Identify which cell holds the provided text, then report its [x, y] central coordinate. 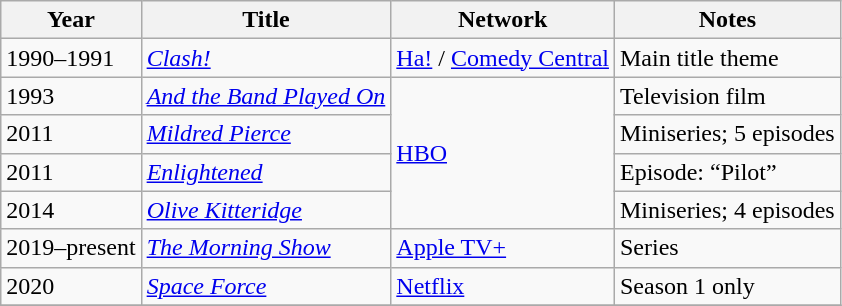
Notes [727, 20]
Netflix [503, 286]
2014 [71, 210]
Olive Kitteridge [266, 210]
2019–present [71, 248]
Clash! [266, 58]
Mildred Pierce [266, 134]
Season 1 only [727, 286]
1990–1991 [71, 58]
Television film [727, 96]
Title [266, 20]
Enlightened [266, 172]
Episode: “Pilot” [727, 172]
2020 [71, 286]
Network [503, 20]
The Morning Show [266, 248]
1993 [71, 96]
Series [727, 248]
Miniseries; 4 episodes [727, 210]
HBO [503, 153]
Ha! / Comedy Central [503, 58]
Main title theme [727, 58]
Space Force [266, 286]
Miniseries; 5 episodes [727, 134]
And the Band Played On [266, 96]
Apple TV+ [503, 248]
Year [71, 20]
